Return the [X, Y] coordinate for the center point of the cell that contains the specified text.  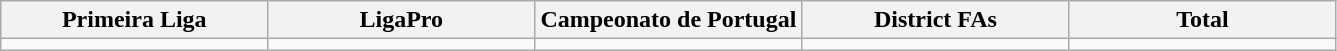
Campeonato de Portugal [668, 20]
District FAs [936, 20]
LigaPro [402, 20]
Primeira Liga [134, 20]
Total [1202, 20]
